Provide the [X, Y] coordinate of the cell's center where the given text is located.  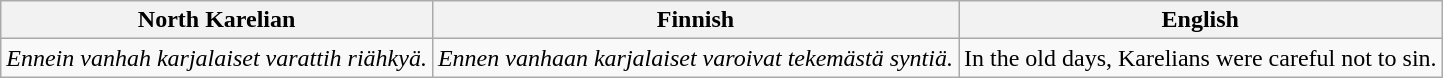
In the old days, Karelians were careful not to sin. [1200, 58]
Ennein vanhah karjalaiset varattih riähkyä. [217, 58]
Ennen vanhaan karjalaiset varoivat tekemästä syntiä. [695, 58]
North Karelian [217, 20]
English [1200, 20]
Finnish [695, 20]
